Detect which cell encompasses the target text, then output its [X, Y] center coordinate. 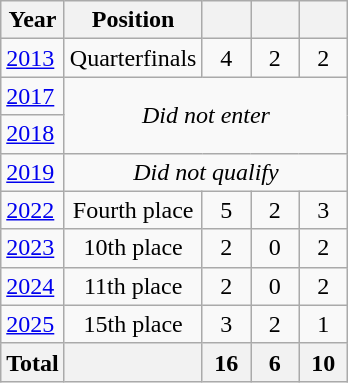
2025 [33, 324]
11th place [133, 286]
Total [33, 362]
Position [133, 20]
Quarterfinals [133, 58]
10 [324, 362]
10th place [133, 248]
2024 [33, 286]
2019 [33, 172]
2018 [33, 134]
5 [226, 210]
2017 [33, 96]
Did not enter [206, 115]
15th place [133, 324]
2022 [33, 210]
Did not qualify [206, 172]
16 [226, 362]
1 [324, 324]
Year [33, 20]
Fourth place [133, 210]
2013 [33, 58]
6 [276, 362]
2023 [33, 248]
4 [226, 58]
